Identify which cell holds the provided text, then report its [X, Y] central coordinate. 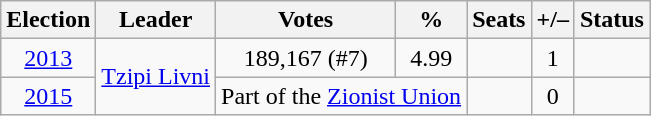
Election [48, 20]
Tzipi Livni [156, 77]
% [432, 20]
2013 [48, 58]
Votes [306, 20]
Part of the Zionist Union [342, 96]
2015 [48, 96]
Leader [156, 20]
1 [552, 58]
Status [612, 20]
0 [552, 96]
+/– [552, 20]
Seats [499, 20]
4.99 [432, 58]
189,167 (#7) [306, 58]
